Identify which cell holds the provided text, then report its (x, y) central coordinate. 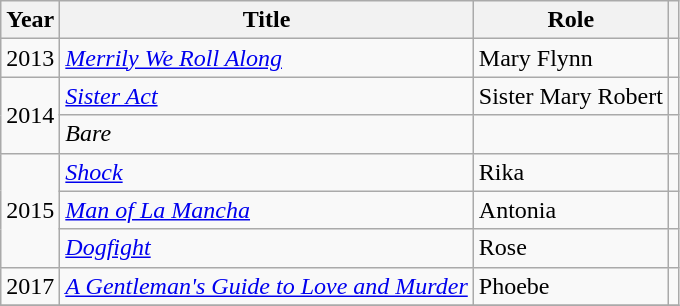
Year (30, 20)
Title (266, 20)
Sister Mary Robert (570, 96)
Mary Flynn (570, 58)
A Gentleman's Guide to Love and Murder (266, 286)
Dogfight (266, 248)
Rose (570, 248)
2015 (30, 210)
Bare (266, 134)
Role (570, 20)
2013 (30, 58)
Antonia (570, 210)
Shock (266, 172)
Merrily We Roll Along (266, 58)
2017 (30, 286)
Rika (570, 172)
2014 (30, 115)
Phoebe (570, 286)
Sister Act (266, 96)
Man of La Mancha (266, 210)
